From the cell containing the given text, extract its center point as [X, Y] coordinate. 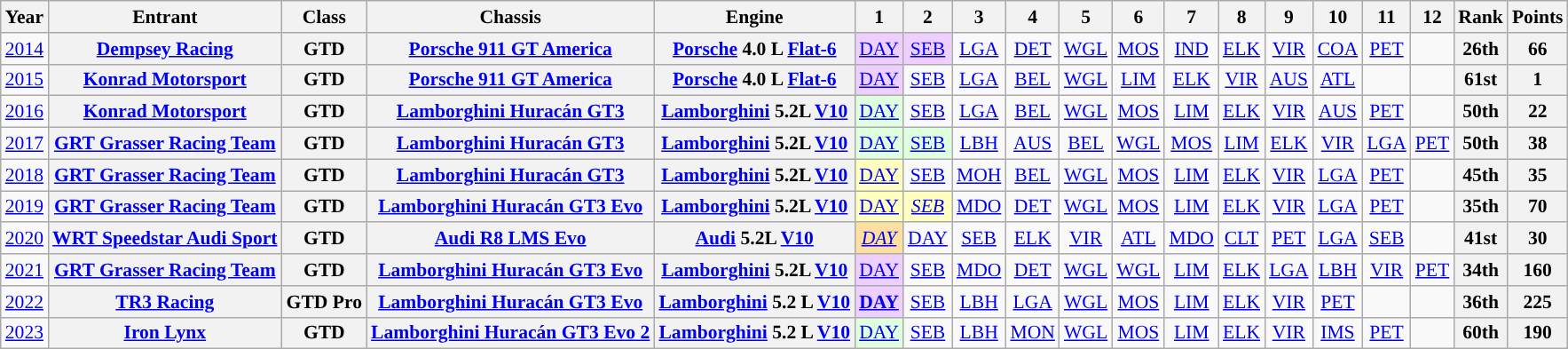
Entrant [165, 17]
26th [1480, 49]
Audi R8 LMS Evo [510, 239]
7 [1191, 17]
30 [1538, 239]
70 [1538, 207]
Class [325, 17]
38 [1538, 144]
3 [980, 17]
2017 [25, 144]
34th [1480, 270]
Lamborghini Huracán GT3 Evo 2 [510, 333]
12 [1432, 17]
2022 [25, 302]
190 [1538, 333]
35 [1538, 175]
WRT Speedstar Audi Sport [165, 239]
Iron Lynx [165, 333]
Chassis [510, 17]
Engine [754, 17]
22 [1538, 112]
2020 [25, 239]
Dempsey Racing [165, 49]
5 [1086, 17]
10 [1338, 17]
45th [1480, 175]
TR3 Racing [165, 302]
GTD Pro [325, 302]
2015 [25, 80]
61st [1480, 80]
2021 [25, 270]
4 [1033, 17]
2014 [25, 49]
8 [1241, 17]
Rank [1480, 17]
160 [1538, 270]
CLT [1241, 239]
Audi 5.2L V10 [754, 239]
Year [25, 17]
Points [1538, 17]
2019 [25, 207]
41st [1480, 239]
2016 [25, 112]
36th [1480, 302]
11 [1386, 17]
60th [1480, 333]
MOH [980, 175]
COA [1338, 49]
IND [1191, 49]
2023 [25, 333]
2018 [25, 175]
2 [928, 17]
66 [1538, 49]
9 [1288, 17]
MON [1033, 333]
225 [1538, 302]
6 [1138, 17]
IMS [1338, 333]
35th [1480, 207]
